Identify which cell holds the provided text, then report its (X, Y) central coordinate. 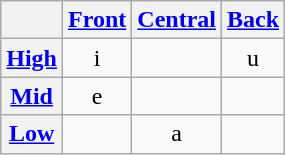
Low (32, 134)
Back (254, 20)
u (254, 58)
Mid (32, 96)
i (98, 58)
High (32, 58)
a (177, 134)
Central (177, 20)
Front (98, 20)
e (98, 96)
